Locate the cell with the specified text and output its [X, Y] center coordinate. 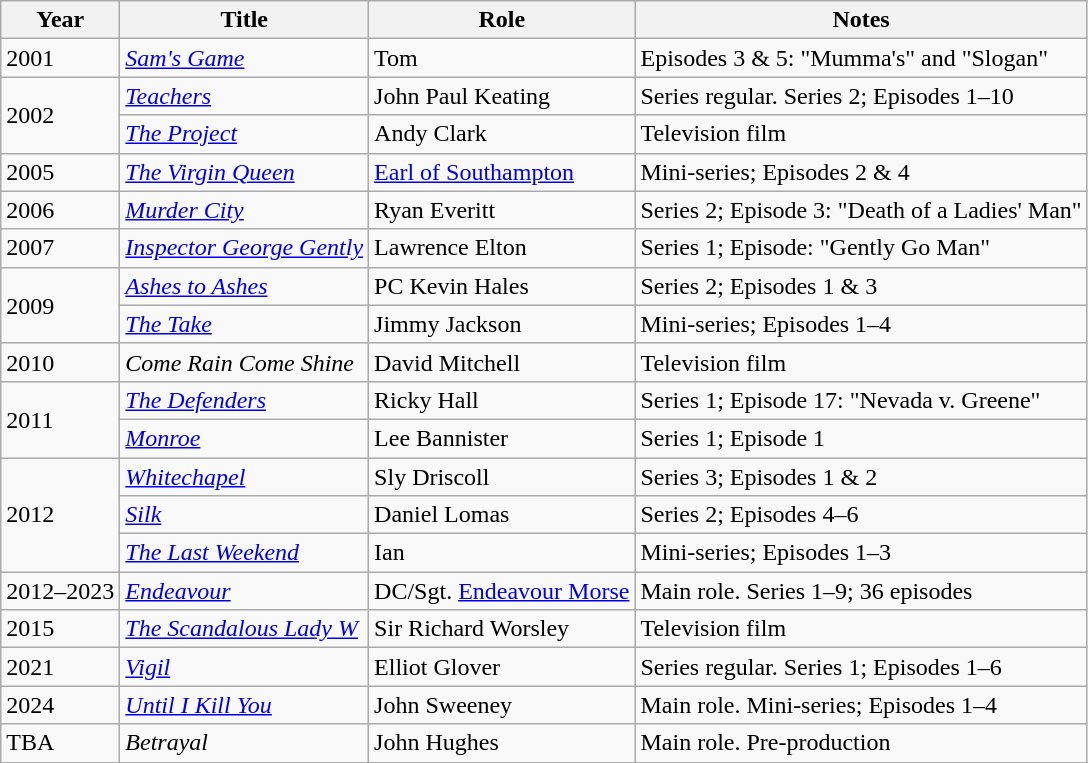
Series 2; Episodes 4–6 [861, 515]
Main role. Mini-series; Episodes 1–4 [861, 705]
Mini-series; Episodes 2 & 4 [861, 172]
Whitechapel [244, 477]
Inspector George Gently [244, 248]
The Defenders [244, 400]
The Virgin Queen [244, 172]
Sly Driscoll [502, 477]
Silk [244, 515]
2012 [60, 515]
John Hughes [502, 743]
The Take [244, 324]
Sir Richard Worsley [502, 629]
Lee Bannister [502, 438]
2002 [60, 115]
Endeavour [244, 591]
Lawrence Elton [502, 248]
DC/Sgt. Endeavour Morse [502, 591]
Mini-series; Episodes 1–4 [861, 324]
The Last Weekend [244, 553]
Ryan Everitt [502, 210]
Vigil [244, 667]
Andy Clark [502, 134]
Betrayal [244, 743]
2009 [60, 305]
David Mitchell [502, 362]
Monroe [244, 438]
Episodes 3 & 5: "Mumma's" and "Slogan" [861, 58]
2005 [60, 172]
Year [60, 20]
2015 [60, 629]
Elliot Glover [502, 667]
Come Rain Come Shine [244, 362]
Series 1; Episode 1 [861, 438]
Sam's Game [244, 58]
Tom [502, 58]
Murder City [244, 210]
John Paul Keating [502, 96]
Title [244, 20]
Series 2; Episodes 1 & 3 [861, 286]
Teachers [244, 96]
Until I Kill You [244, 705]
Daniel Lomas [502, 515]
Main role. Pre-production [861, 743]
2007 [60, 248]
The Project [244, 134]
2024 [60, 705]
John Sweeney [502, 705]
Ian [502, 553]
2012–2023 [60, 591]
Mini-series; Episodes 1–3 [861, 553]
Earl of Southampton [502, 172]
Jimmy Jackson [502, 324]
Main role. Series 1–9; 36 episodes [861, 591]
Series regular. Series 1; Episodes 1–6 [861, 667]
Series 1; Episode: "Gently Go Man" [861, 248]
Ashes to Ashes [244, 286]
Series 3; Episodes 1 & 2 [861, 477]
PC Kevin Hales [502, 286]
2006 [60, 210]
The Scandalous Lady W [244, 629]
2001 [60, 58]
Role [502, 20]
Notes [861, 20]
2021 [60, 667]
Series regular. Series 2; Episodes 1–10 [861, 96]
Ricky Hall [502, 400]
2011 [60, 419]
Series 2; Episode 3: "Death of a Ladies' Man" [861, 210]
TBA [60, 743]
2010 [60, 362]
Series 1; Episode 17: "Nevada v. Greene" [861, 400]
